Extract the [x, y] coordinate from the center of the cell holding the provided text.  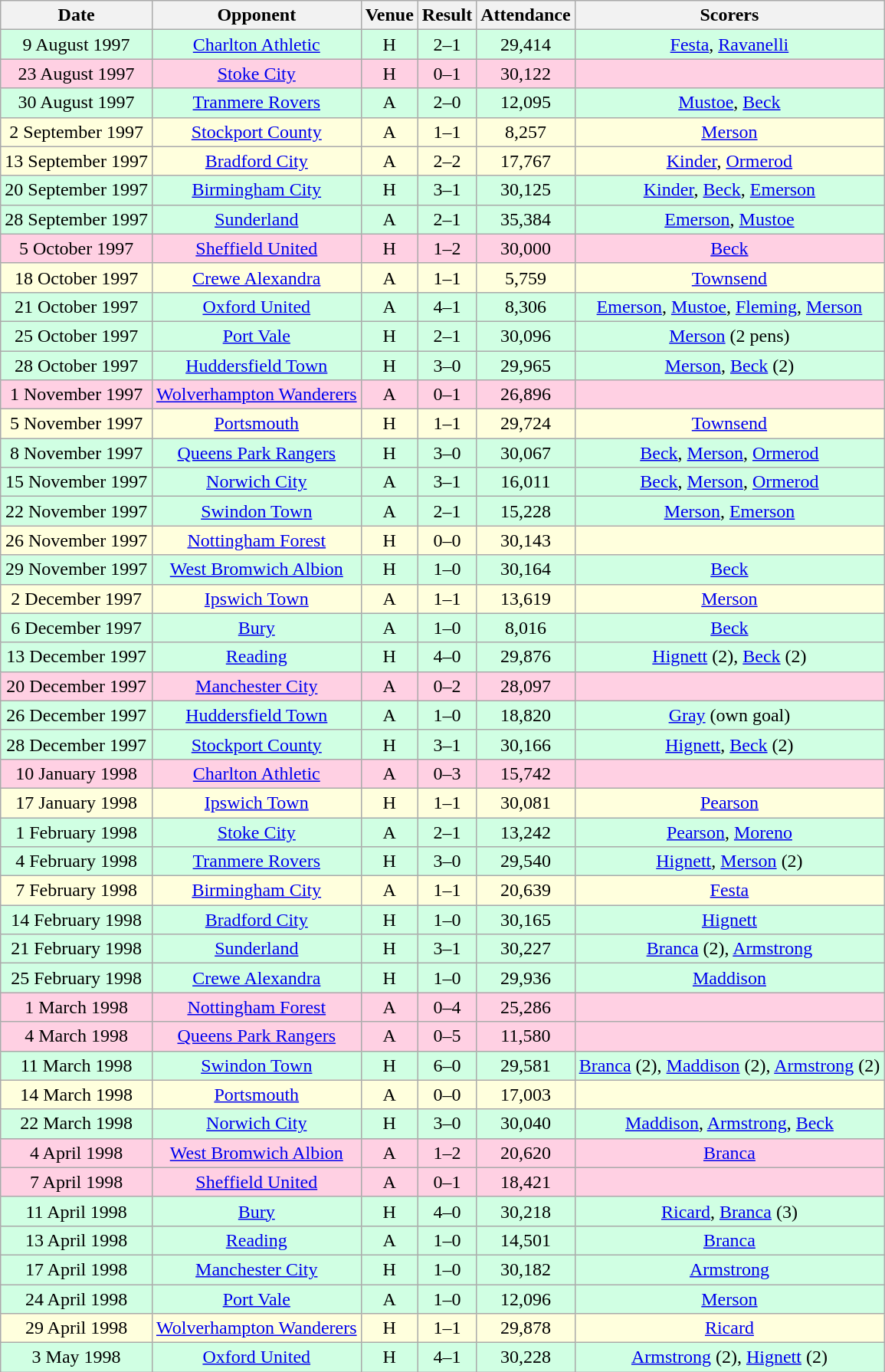
4 March 1998 [77, 1036]
0–2 [447, 686]
30,122 [526, 74]
20 September 1997 [77, 190]
24 April 1998 [77, 1299]
17 April 1998 [77, 1269]
2–0 [447, 103]
16,011 [526, 482]
Kinder, Ormerod [729, 161]
10 January 1998 [77, 773]
35,384 [526, 219]
23 August 1997 [77, 74]
Scorers [729, 15]
22 November 1997 [77, 511]
Pearson, Moreno [729, 832]
Maddison [729, 978]
29,540 [526, 862]
Mustoe, Beck [729, 103]
2 December 1997 [77, 599]
12,095 [526, 103]
Result [447, 15]
29,581 [526, 1065]
15,742 [526, 773]
28,097 [526, 686]
13 December 1997 [77, 657]
Merson, Emerson [729, 511]
30,165 [526, 920]
7 April 1998 [77, 1182]
29 April 1998 [77, 1328]
0–3 [447, 773]
Opponent [256, 15]
8,257 [526, 132]
Hignett, Beck (2) [729, 744]
2 September 1997 [77, 132]
Branca (2), Maddison (2), Armstrong (2) [729, 1065]
Emerson, Mustoe, Fleming, Merson [729, 307]
5 October 1997 [77, 248]
11 April 1998 [77, 1211]
8,016 [526, 628]
30,218 [526, 1211]
13,242 [526, 832]
11 March 1998 [77, 1065]
30,000 [526, 248]
Pearson [729, 803]
20,639 [526, 891]
18,421 [526, 1182]
30,164 [526, 569]
17 January 1998 [77, 803]
29,936 [526, 978]
20 December 1997 [77, 686]
0–4 [447, 1007]
Hignett, Merson (2) [729, 862]
29,724 [526, 424]
26,896 [526, 395]
18 October 1997 [77, 277]
30,182 [526, 1269]
29,876 [526, 657]
Kinder, Beck, Emerson [729, 190]
30,040 [526, 1124]
11,580 [526, 1036]
5,759 [526, 277]
21 February 1998 [77, 949]
21 October 1997 [77, 307]
17,767 [526, 161]
1 February 1998 [77, 832]
Attendance [526, 15]
13 September 1997 [77, 161]
17,003 [526, 1095]
14,501 [526, 1240]
1 November 1997 [77, 395]
22 March 1998 [77, 1124]
Armstrong (2), Hignett (2) [729, 1357]
6–0 [447, 1065]
Emerson, Mustoe [729, 219]
28 September 1997 [77, 219]
12,096 [526, 1299]
30,096 [526, 336]
29,878 [526, 1328]
30 August 1997 [77, 103]
14 February 1998 [77, 920]
Armstrong [729, 1269]
Festa, Ravanelli [729, 44]
28 December 1997 [77, 744]
Venue [389, 15]
7 February 1998 [77, 891]
6 December 1997 [77, 628]
30,228 [526, 1357]
30,125 [526, 190]
14 March 1998 [77, 1095]
25,286 [526, 1007]
8 November 1997 [77, 453]
4 February 1998 [77, 862]
Ricard [729, 1328]
29 November 1997 [77, 569]
28 October 1997 [77, 366]
26 November 1997 [77, 540]
25 February 1998 [77, 978]
Hignett [729, 920]
Date [77, 15]
30,143 [526, 540]
Hignett (2), Beck (2) [729, 657]
13,619 [526, 599]
4 April 1998 [77, 1153]
15,228 [526, 511]
Merson, Beck (2) [729, 366]
2–2 [447, 161]
29,414 [526, 44]
18,820 [526, 715]
25 October 1997 [77, 336]
3 May 1998 [77, 1357]
20,620 [526, 1153]
1 March 1998 [77, 1007]
Gray (own goal) [729, 715]
13 April 1998 [77, 1240]
30,081 [526, 803]
15 November 1997 [77, 482]
30,227 [526, 949]
Merson (2 pens) [729, 336]
0–5 [447, 1036]
9 August 1997 [77, 44]
5 November 1997 [77, 424]
Maddison, Armstrong, Beck [729, 1124]
30,067 [526, 453]
8,306 [526, 307]
Festa [729, 891]
29,965 [526, 366]
Branca (2), Armstrong [729, 949]
Ricard, Branca (3) [729, 1211]
26 December 1997 [77, 715]
30,166 [526, 744]
